For the text-containing cell, return its midpoint in [x, y] coordinate format. 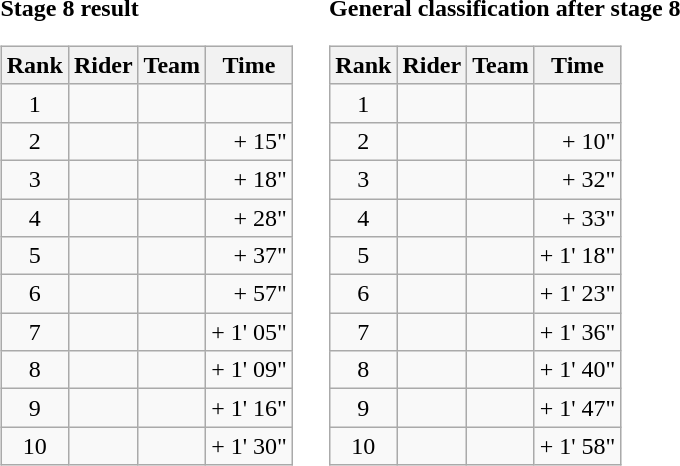
+ 33" [578, 217]
+ 1' 23" [578, 294]
+ 10" [578, 141]
+ 57" [250, 294]
+ 32" [578, 179]
+ 18" [250, 179]
+ 1' 47" [578, 408]
+ 1' 18" [578, 256]
+ 28" [250, 217]
+ 1' 58" [578, 446]
+ 1' 09" [250, 370]
+ 1' 36" [578, 332]
+ 1' 30" [250, 446]
+ 15" [250, 141]
+ 1' 16" [250, 408]
+ 37" [250, 256]
+ 1' 40" [578, 370]
+ 1' 05" [250, 332]
